Pinpoint the cell where the given text exists, returning its (x, y) midpoint coordinate. 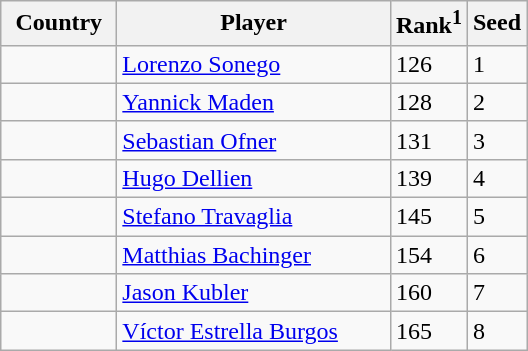
1 (496, 64)
Seed (496, 24)
126 (428, 64)
Stefano Travaglia (254, 217)
Lorenzo Sonego (254, 64)
160 (428, 293)
Sebastian Ofner (254, 140)
4 (496, 178)
131 (428, 140)
Hugo Dellien (254, 178)
6 (496, 255)
5 (496, 217)
Jason Kubler (254, 293)
Player (254, 24)
Yannick Maden (254, 102)
154 (428, 255)
Rank1 (428, 24)
3 (496, 140)
Víctor Estrella Burgos (254, 331)
128 (428, 102)
145 (428, 217)
139 (428, 178)
7 (496, 293)
2 (496, 102)
8 (496, 331)
165 (428, 331)
Country (59, 24)
Matthias Bachinger (254, 255)
